Find where the given text appears and provide that cell's center as [x, y] coordinate. 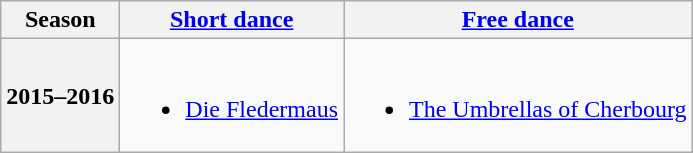
2015–2016 [60, 96]
The Umbrellas of Cherbourg [518, 96]
Free dance [518, 20]
Short dance [232, 20]
Season [60, 20]
Die Fledermaus [232, 96]
